Return (x, y) of the center of cell containing provided text 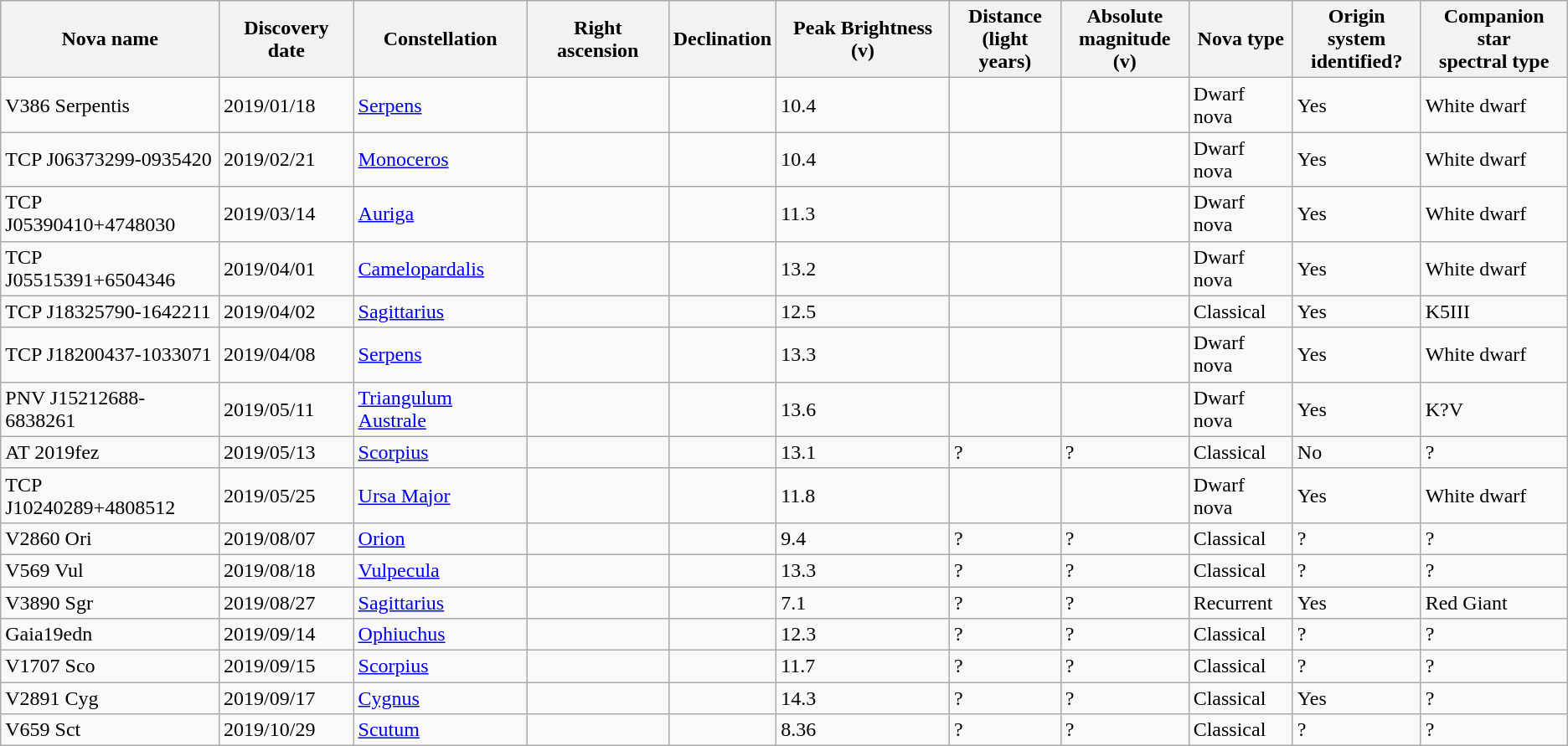
V659 Sct (111, 730)
Recurrent (1240, 602)
Triangulum Australe (441, 409)
2019/05/11 (286, 409)
TCP J18200437-1033071 (111, 355)
11.3 (863, 214)
2019/05/13 (286, 452)
Discovery date (286, 39)
2019/08/27 (286, 602)
Cygnus (441, 698)
TCP J05390410+4748030 (111, 214)
2019/04/02 (286, 311)
V569 Vul (111, 570)
V386 Serpentis (111, 105)
2019/04/08 (286, 355)
14.3 (863, 698)
9.4 (863, 538)
No (1357, 452)
Origin systemidentified? (1357, 39)
Monoceros (441, 159)
V1707 Sco (111, 666)
13.6 (863, 409)
13.1 (863, 452)
Companion starspectral type (1494, 39)
2019/05/25 (286, 496)
13.2 (863, 268)
11.7 (863, 666)
7.1 (863, 602)
TCP J05515391+6504346 (111, 268)
Vulpecula (441, 570)
V3890 Sgr (111, 602)
2019/01/18 (286, 105)
2019/04/01 (286, 268)
Ursa Major (441, 496)
Scutum (441, 730)
Absolutemagnitude (v) (1124, 39)
Peak Brightness (v) (863, 39)
2019/08/07 (286, 538)
Constellation (441, 39)
11.8 (863, 496)
V2891 Cyg (111, 698)
12.3 (863, 635)
K?V (1494, 409)
V2860 Ori (111, 538)
2019/09/14 (286, 635)
2019/09/15 (286, 666)
Gaia19edn (111, 635)
K5III (1494, 311)
2019/02/21 (286, 159)
Declination (722, 39)
Distance(light years) (1005, 39)
8.36 (863, 730)
Camelopardalis (441, 268)
TCP J06373299-0935420 (111, 159)
2019/08/18 (286, 570)
2019/03/14 (286, 214)
Right ascension (598, 39)
Ophiuchus (441, 635)
2019/10/29 (286, 730)
PNV J15212688-6838261 (111, 409)
12.5 (863, 311)
Auriga (441, 214)
Orion (441, 538)
Nova name (111, 39)
TCP J10240289+4808512 (111, 496)
Nova type (1240, 39)
Red Giant (1494, 602)
2019/09/17 (286, 698)
TCP J18325790-1642211 (111, 311)
AT 2019fez (111, 452)
